Provide the (X, Y) coordinate of the cell's center where the given text is located.  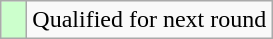
Qualified for next round (150, 20)
